Return (X, Y) of the center of cell containing provided text 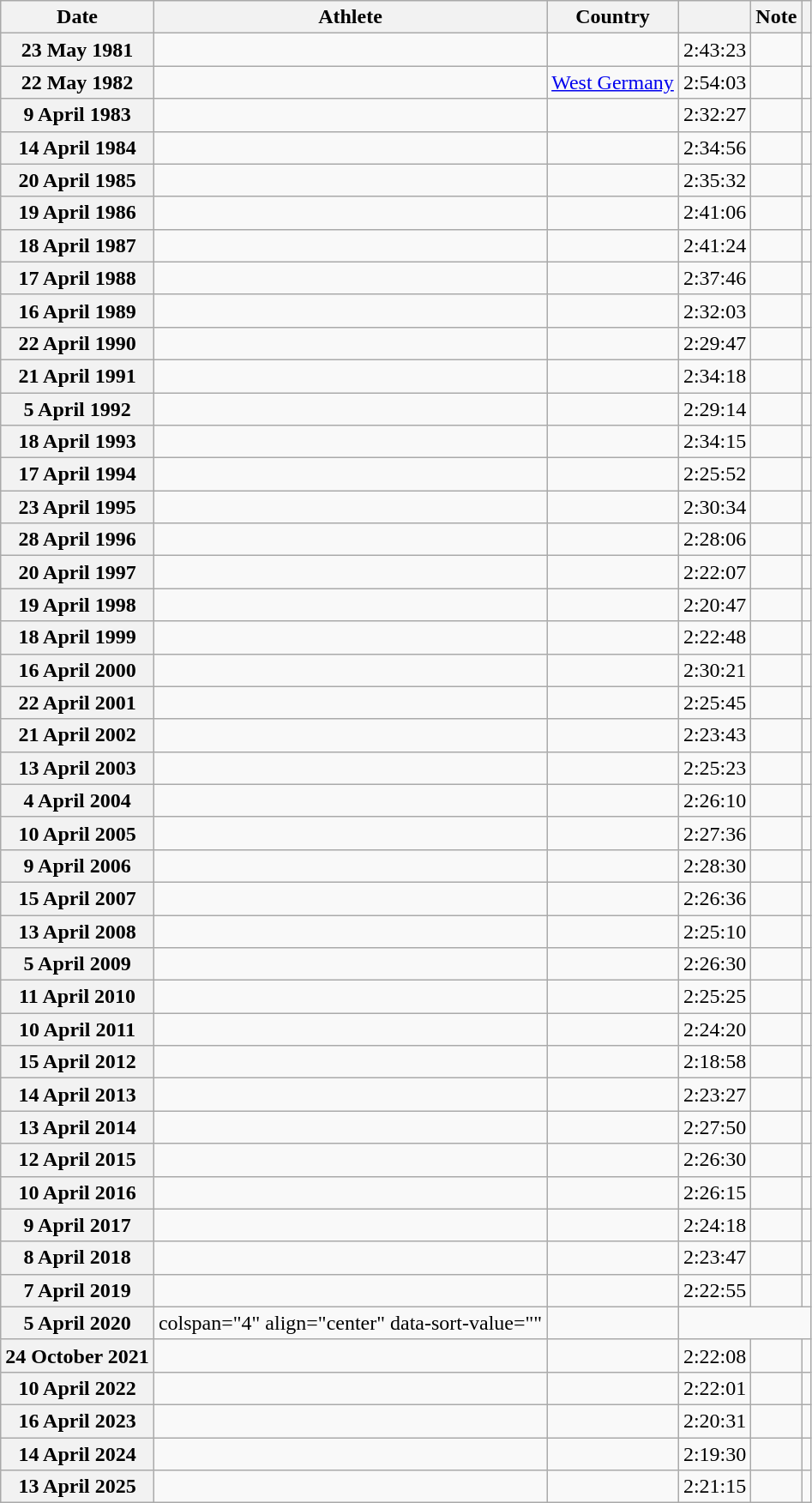
17 April 1988 (77, 278)
16 April 2023 (77, 1421)
Country (613, 17)
2:37:46 (714, 278)
15 April 2012 (77, 1062)
2:25:25 (714, 997)
2:32:27 (714, 115)
2:34:15 (714, 442)
2:28:30 (714, 866)
10 April 2016 (77, 1192)
15 April 2007 (77, 898)
2:28:06 (714, 540)
16 April 2000 (77, 670)
8 April 2018 (77, 1258)
23 May 1981 (77, 50)
5 April 2020 (77, 1323)
2:27:50 (714, 1127)
2:27:36 (714, 833)
2:41:24 (714, 245)
2:54:03 (714, 82)
2:30:34 (714, 507)
13 April 2014 (77, 1127)
2:25:23 (714, 768)
4 April 2004 (77, 800)
21 April 1991 (77, 376)
2:19:30 (714, 1454)
5 April 1992 (77, 409)
19 April 1986 (77, 213)
13 April 2008 (77, 931)
2:32:03 (714, 311)
2:23:27 (714, 1095)
2:25:45 (714, 703)
17 April 1994 (77, 474)
28 April 1996 (77, 540)
colspan="4" align="center" data-sort-value="" (350, 1323)
20 April 1985 (77, 180)
24 October 2021 (77, 1355)
2:18:58 (714, 1062)
13 April 2025 (77, 1487)
2:22:01 (714, 1388)
2:43:23 (714, 50)
14 April 2013 (77, 1095)
2:20:31 (714, 1421)
22 May 1982 (77, 82)
Date (77, 17)
2:24:18 (714, 1225)
2:23:43 (714, 735)
2:23:47 (714, 1258)
West Germany (613, 82)
10 April 2022 (77, 1388)
2:22:48 (714, 637)
10 April 2005 (77, 833)
14 April 2024 (77, 1454)
2:29:14 (714, 409)
22 April 2001 (77, 703)
11 April 2010 (77, 997)
2:35:32 (714, 180)
2:24:20 (714, 1029)
2:22:08 (714, 1355)
2:29:47 (714, 343)
12 April 2015 (77, 1160)
2:34:18 (714, 376)
18 April 1999 (77, 637)
Athlete (350, 17)
2:21:15 (714, 1487)
14 April 1984 (77, 148)
2:34:56 (714, 148)
2:41:06 (714, 213)
Note (777, 17)
2:25:10 (714, 931)
5 April 2009 (77, 964)
2:26:10 (714, 800)
10 April 2011 (77, 1029)
2:22:07 (714, 572)
7 April 2019 (77, 1290)
20 April 1997 (77, 572)
13 April 2003 (77, 768)
2:25:52 (714, 474)
2:20:47 (714, 605)
2:22:55 (714, 1290)
9 April 1983 (77, 115)
2:30:21 (714, 670)
2:26:36 (714, 898)
9 April 2017 (77, 1225)
2:26:15 (714, 1192)
18 April 1993 (77, 442)
23 April 1995 (77, 507)
9 April 2006 (77, 866)
18 April 1987 (77, 245)
21 April 2002 (77, 735)
19 April 1998 (77, 605)
16 April 1989 (77, 311)
22 April 1990 (77, 343)
